For the text-containing cell, return its midpoint in (X, Y) coordinate format. 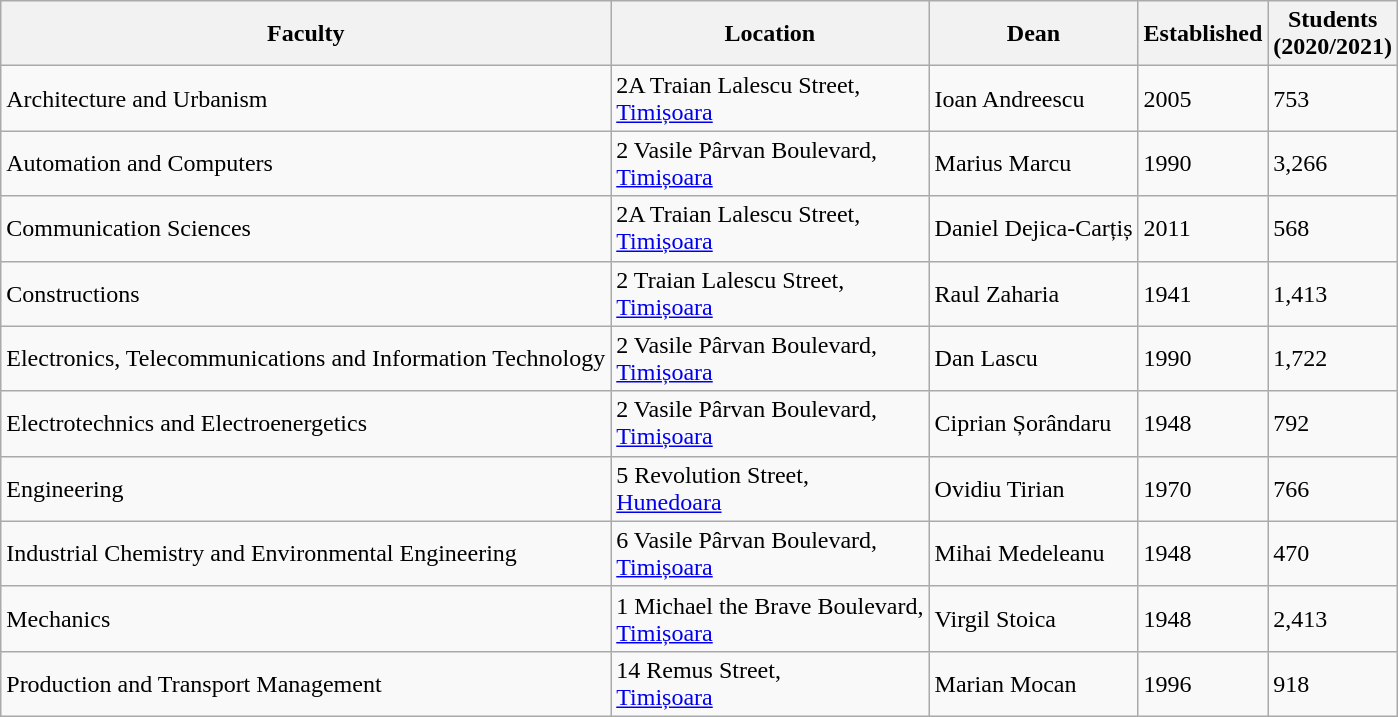
Faculty (306, 34)
Marius Marcu (1034, 164)
Electrotechnics and Electroenergetics (306, 424)
Established (1203, 34)
Ciprian Șorândaru (1034, 424)
6 Vasile Pârvan Boulevard,Timișoara (770, 554)
2 Traian Lalescu Street,Timișoara (770, 294)
Mechanics (306, 618)
Virgil Stoica (1034, 618)
1970 (1203, 488)
2005 (1203, 98)
2011 (1203, 228)
5 Revolution Street,Hunedoara (770, 488)
470 (1333, 554)
Dan Lascu (1034, 358)
3,266 (1333, 164)
766 (1333, 488)
1,722 (1333, 358)
Industrial Chemistry and Environmental Engineering (306, 554)
918 (1333, 684)
Raul Zaharia (1034, 294)
Automation and Computers (306, 164)
Constructions (306, 294)
Communication Sciences (306, 228)
Students(2020/2021) (1333, 34)
Electronics, Telecommunications and Information Technology (306, 358)
Dean (1034, 34)
Ioan Andreescu (1034, 98)
14 Remus Street,Timișoara (770, 684)
1 Michael the Brave Boulevard,Timișoara (770, 618)
Architecture and Urbanism (306, 98)
2,413 (1333, 618)
568 (1333, 228)
Location (770, 34)
Production and Transport Management (306, 684)
Mihai Medeleanu (1034, 554)
792 (1333, 424)
1941 (1203, 294)
Marian Mocan (1034, 684)
1996 (1203, 684)
Daniel Dejica-Carțiș (1034, 228)
1,413 (1333, 294)
Ovidiu Tirian (1034, 488)
Engineering (306, 488)
753 (1333, 98)
